For the text-containing cell, return its midpoint in (x, y) coordinate format. 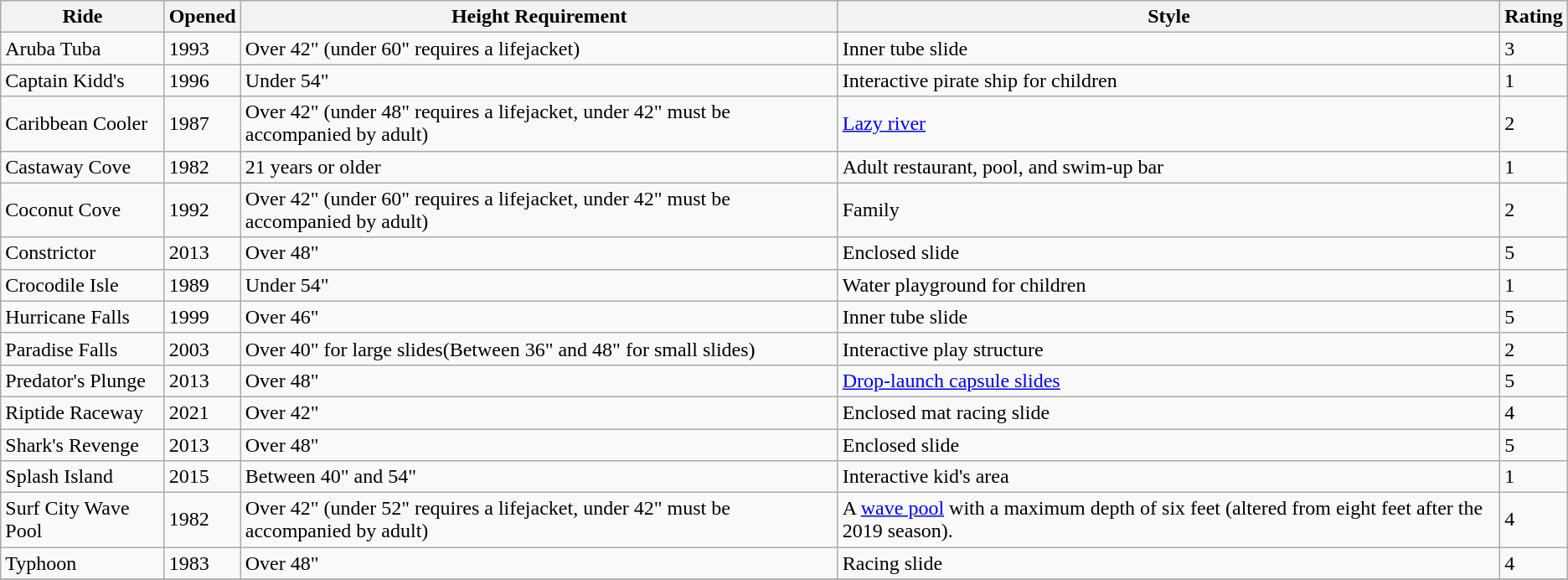
Between 40" and 54" (539, 477)
Over 42" (under 60" requires a lifejacket) (539, 49)
Lazy river (1169, 124)
Constrictor (82, 253)
Over 42" (under 60" requires a lifejacket, under 42" must be accompanied by adult) (539, 210)
1992 (203, 210)
Opened (203, 17)
Aruba Tuba (82, 49)
Interactive kid's area (1169, 477)
Coconut Cove (82, 210)
Surf City Wave Pool (82, 520)
Over 42" (under 48" requires a lifejacket, under 42" must be accompanied by adult) (539, 124)
Typhoon (82, 563)
Hurricane Falls (82, 317)
Over 40" for large slides(Between 36" and 48" for small slides) (539, 349)
Interactive play structure (1169, 349)
Riptide Raceway (82, 412)
2003 (203, 349)
Rating (1534, 17)
Racing slide (1169, 563)
1989 (203, 285)
Crocodile Isle (82, 285)
Drop-launch capsule slides (1169, 381)
21 years or older (539, 167)
1983 (203, 563)
Over 42" (under 52" requires a lifejacket, under 42" must be accompanied by adult) (539, 520)
Over 46" (539, 317)
Splash Island (82, 477)
Adult restaurant, pool, and swim-up bar (1169, 167)
A wave pool with a maximum depth of six feet (altered from eight feet after the 2019 season). (1169, 520)
1987 (203, 124)
Castaway Cove (82, 167)
Shark's Revenge (82, 445)
Water playground for children (1169, 285)
2021 (203, 412)
Paradise Falls (82, 349)
Captain Kidd's (82, 80)
1999 (203, 317)
Ride (82, 17)
Predator's Plunge (82, 381)
Enclosed mat racing slide (1169, 412)
2015 (203, 477)
Caribbean Cooler (82, 124)
Interactive pirate ship for children (1169, 80)
Height Requirement (539, 17)
Over 42" (539, 412)
3 (1534, 49)
1993 (203, 49)
Family (1169, 210)
Style (1169, 17)
1996 (203, 80)
